Return the [X, Y] coordinate for the center point of the cell that contains the specified text.  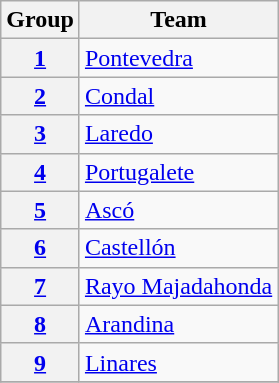
7 [40, 286]
Condal [178, 96]
Pontevedra [178, 58]
Arandina [178, 324]
6 [40, 248]
Castellón [178, 248]
Linares [178, 362]
Team [178, 20]
Group [40, 20]
4 [40, 172]
2 [40, 96]
9 [40, 362]
Laredo [178, 134]
8 [40, 324]
Rayo Majadahonda [178, 286]
Ascó [178, 210]
1 [40, 58]
3 [40, 134]
Portugalete [178, 172]
5 [40, 210]
